Detect which cell encompasses the target text, then output its [X, Y] center coordinate. 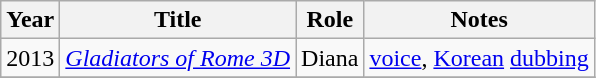
Diana [330, 58]
voice, Korean dubbing [479, 58]
Role [330, 20]
Gladiators of Rome 3D [178, 58]
Year [30, 20]
Title [178, 20]
Notes [479, 20]
2013 [30, 58]
